Scan for the cell matching the given text and deliver its (x, y) coordinate at center. 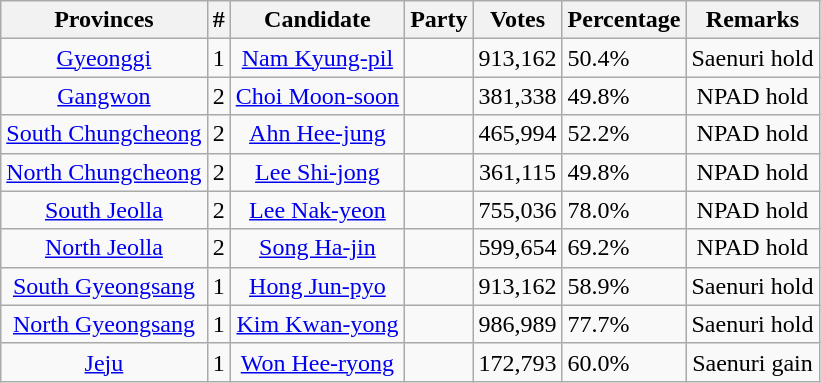
361,115 (518, 172)
Lee Nak-yeon (317, 210)
465,994 (518, 134)
381,338 (518, 96)
172,793 (518, 362)
Saenuri gain (752, 362)
Candidate (317, 20)
Votes (518, 20)
North Gyeongsang (104, 324)
755,036 (518, 210)
77.7% (624, 324)
Jeju (104, 362)
Kim Kwan-yong (317, 324)
52.2% (624, 134)
North Jeolla (104, 248)
986,989 (518, 324)
North Chungcheong (104, 172)
Gangwon (104, 96)
Percentage (624, 20)
# (218, 20)
Nam Kyung-pil (317, 58)
Party (439, 20)
69.2% (624, 248)
South Chungcheong (104, 134)
50.4% (624, 58)
Song Ha-jin (317, 248)
60.0% (624, 362)
Remarks (752, 20)
South Jeolla (104, 210)
Gyeonggi (104, 58)
Choi Moon-soon (317, 96)
599,654 (518, 248)
78.0% (624, 210)
South Gyeongsang (104, 286)
Provinces (104, 20)
58.9% (624, 286)
Hong Jun-pyo (317, 286)
Lee Shi-jong (317, 172)
Ahn Hee-jung (317, 134)
Won Hee-ryong (317, 362)
